Identify which cell holds the provided text, then report its (x, y) central coordinate. 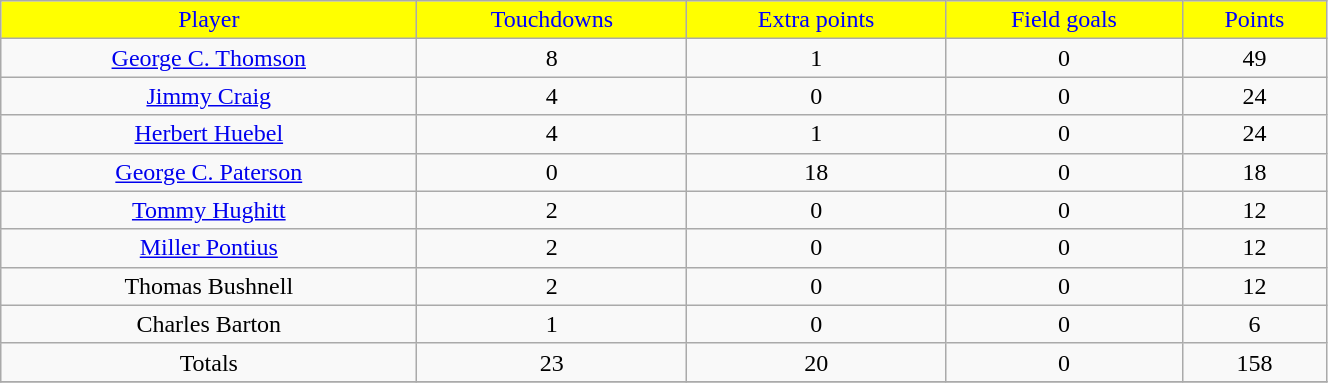
6 (1254, 324)
George C. Paterson (209, 172)
Herbert Huebel (209, 134)
Totals (209, 362)
158 (1254, 362)
8 (552, 58)
Charles Barton (209, 324)
Touchdowns (552, 20)
49 (1254, 58)
23 (552, 362)
Jimmy Craig (209, 96)
Player (209, 20)
George C. Thomson (209, 58)
Points (1254, 20)
Thomas Bushnell (209, 286)
Field goals (1064, 20)
Miller Pontius (209, 248)
20 (816, 362)
Extra points (816, 20)
Tommy Hughitt (209, 210)
